From the cell containing the given text, extract its center point as [X, Y] coordinate. 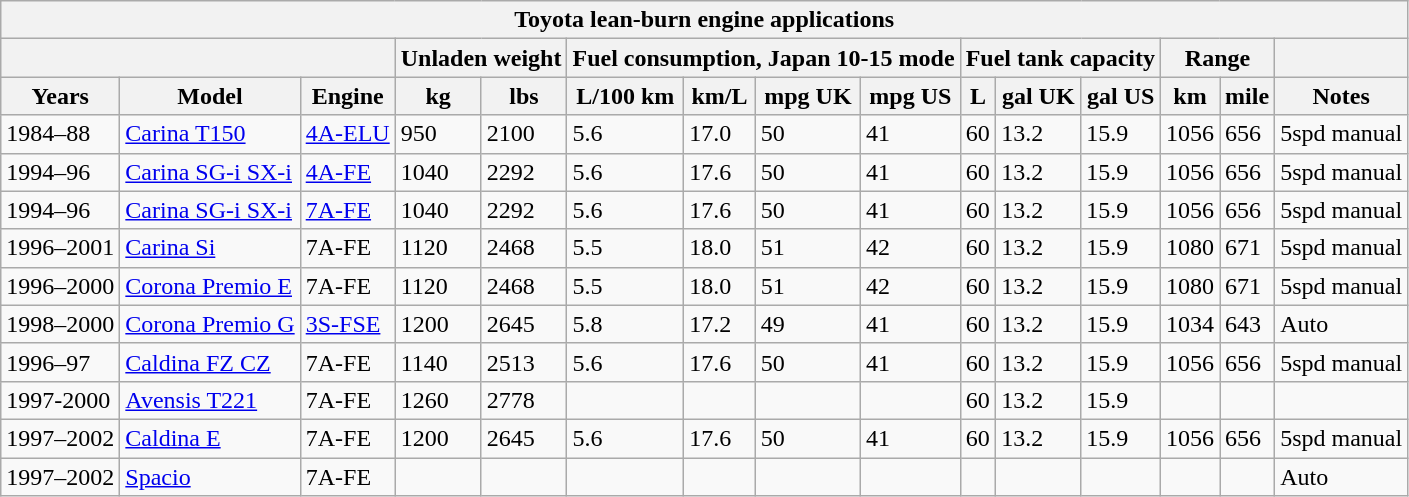
km/L [720, 96]
Years [60, 96]
2513 [524, 362]
gal US [1121, 96]
Caldina FZ CZ [210, 362]
17.2 [720, 324]
Caldina E [210, 438]
kg [438, 96]
Carina Si [210, 248]
1034 [1190, 324]
mpg US [911, 96]
49 [808, 324]
17.0 [720, 134]
L [978, 96]
3S-FSE [348, 324]
1140 [438, 362]
Notes [1342, 96]
4A-FE [348, 172]
mpg UK [808, 96]
2100 [524, 134]
lbs [524, 96]
km [1190, 96]
Spacio [210, 477]
2778 [524, 400]
Fuel consumption, Japan 10-15 mode [764, 58]
643 [1248, 324]
Corona Premio G [210, 324]
4A-ELU [348, 134]
1996–2001 [60, 248]
1997-2000 [60, 400]
Range [1217, 58]
950 [438, 134]
1260 [438, 400]
1996–2000 [60, 286]
1996–97 [60, 362]
Engine [348, 96]
5.8 [626, 324]
1984–88 [60, 134]
Unladen weight [481, 58]
gal UK [1038, 96]
Avensis T221 [210, 400]
Fuel tank capacity [1060, 58]
Carina T150 [210, 134]
Model [210, 96]
Corona Premio E [210, 286]
L/100 km [626, 96]
mile [1248, 96]
Toyota lean-burn engine applications [704, 20]
1998–2000 [60, 324]
